Search for the cell housing the specified text and yield its (X, Y) center coordinate. 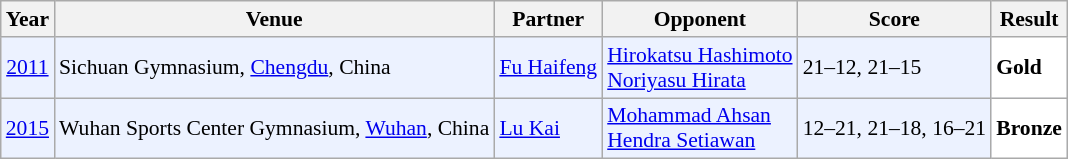
Gold (1029, 68)
Wuhan Sports Center Gymnasium, Wuhan, China (274, 128)
Hirokatsu Hashimoto Noriyasu Hirata (700, 68)
Year (28, 19)
2011 (28, 68)
Score (895, 19)
12–21, 21–18, 16–21 (895, 128)
Mohammad Ahsan Hendra Setiawan (700, 128)
Bronze (1029, 128)
Opponent (700, 19)
21–12, 21–15 (895, 68)
Venue (274, 19)
Lu Kai (548, 128)
Fu Haifeng (548, 68)
Result (1029, 19)
Sichuan Gymnasium, Chengdu, China (274, 68)
2015 (28, 128)
Partner (548, 19)
